Find where the given text appears and provide that cell's center as (X, Y) coordinate. 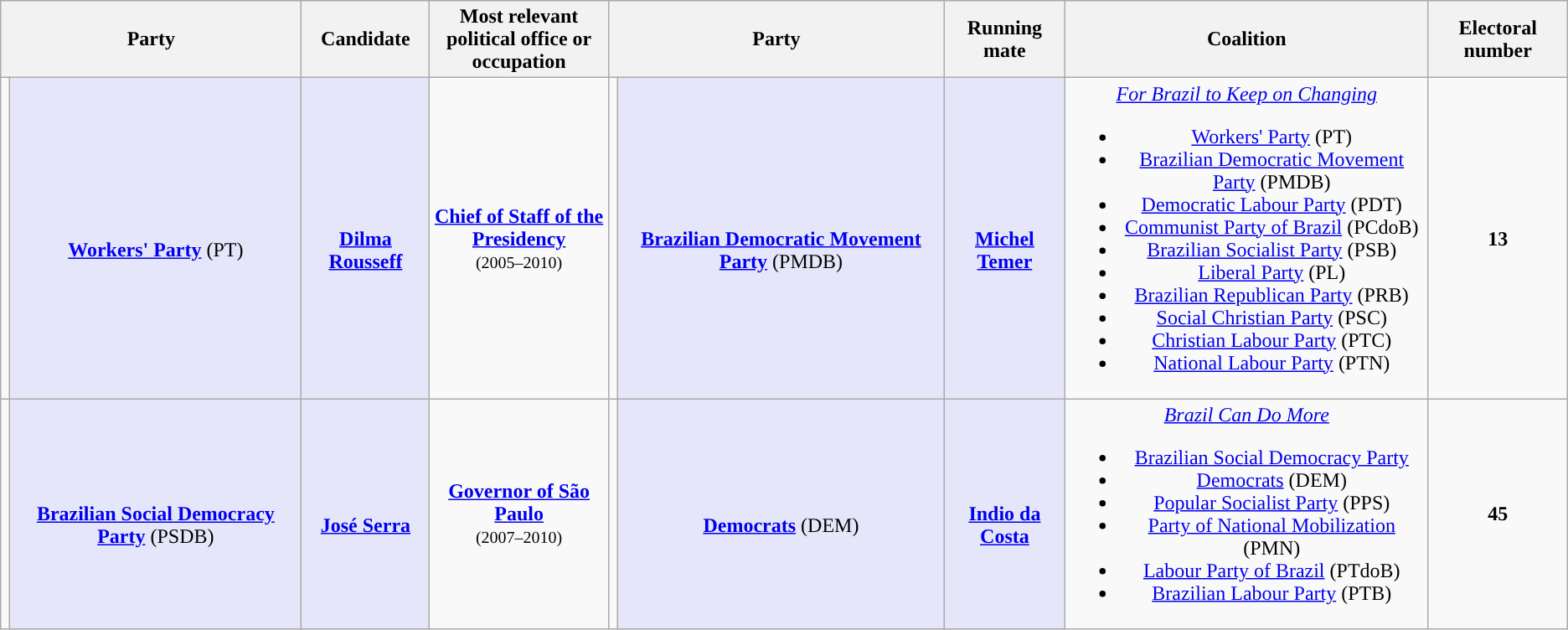
José Serra (365, 514)
45 (1498, 514)
Chief of Staff of the Presidency(2005–2010) (519, 238)
Dilma Rousseff (365, 238)
Brazilian Social Democracy Party (PSDB) (156, 514)
Most relevant political office or occupation (519, 39)
Michel Temer (1005, 238)
Brazilian Democratic Movement Party (PMDB) (781, 238)
Governor of São Paulo(2007–2010) (519, 514)
Indio da Costa (1005, 514)
Democrats (DEM) (781, 514)
Workers' Party (PT) (156, 238)
Coalition (1246, 39)
Candidate (365, 39)
Electoral number (1498, 39)
Running mate (1005, 39)
13 (1498, 238)
